Pinpoint the cell where the given text exists, returning its (X, Y) midpoint coordinate. 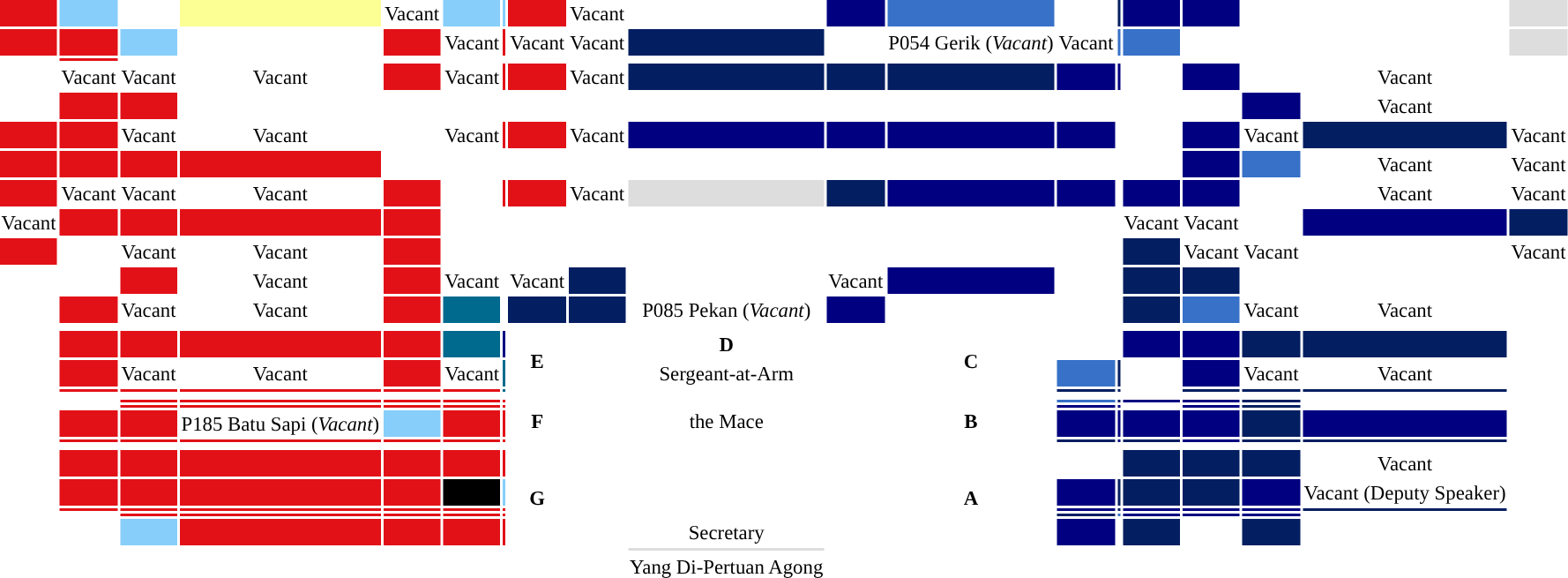
B (971, 421)
P085 Pekan (Vacant) (727, 310)
P054 Gerik (Vacant) (971, 42)
F (538, 421)
Vacant (Deputy Speaker) (1405, 492)
the Mace (727, 421)
G (538, 498)
D (727, 344)
C (971, 362)
E (538, 362)
Secretary (727, 532)
Sergeant-at-Arm (727, 373)
A (971, 498)
P185 Batu Sapi (Vacant) (280, 424)
